Determine the (x, y) coordinate at the center of the cell enclosing the given text.  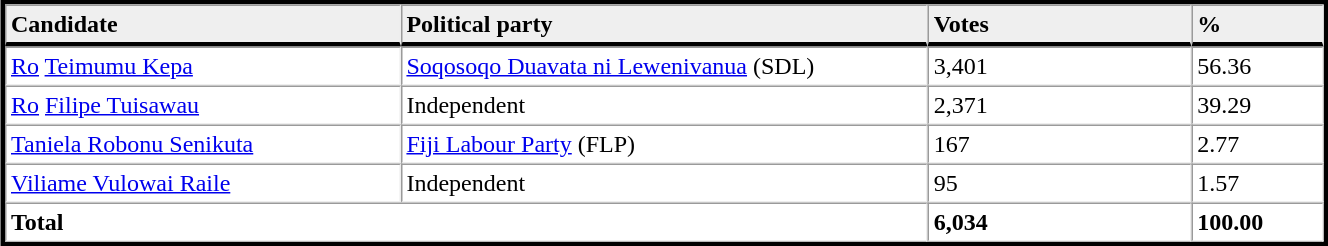
95 (1060, 184)
Candidate (202, 25)
Soqosoqo Duavata ni Lewenivanua (SDL) (664, 66)
167 (1060, 144)
2,371 (1060, 106)
1.57 (1257, 184)
Total (466, 222)
Political party (664, 25)
Votes (1060, 25)
Fiji Labour Party (FLP) (664, 144)
Ro Filipe Tuisawau (202, 106)
39.29 (1257, 106)
100.00 (1257, 222)
2.77 (1257, 144)
Taniela Robonu Senikuta (202, 144)
% (1257, 25)
6,034 (1060, 222)
56.36 (1257, 66)
Viliame Vulowai Raile (202, 184)
Ro Teimumu Kepa (202, 66)
3,401 (1060, 66)
